Provide the (X, Y) coordinate of the cell's center where the given text is located.  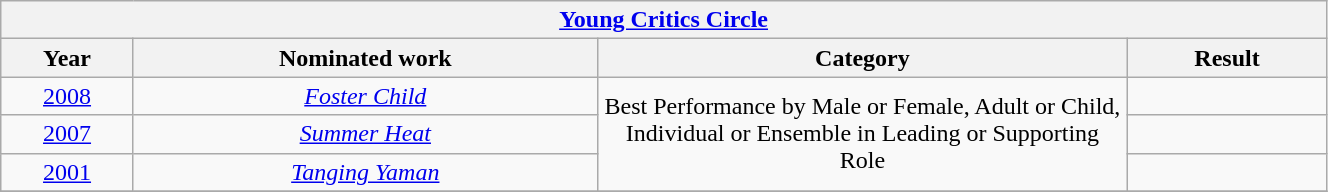
Result (1228, 58)
Young Critics Circle (664, 20)
Best Performance by Male or Female, Adult or Child, Individual or Ensemble in Leading or Supporting Role (862, 134)
Tanging Yaman (365, 172)
2007 (68, 134)
Nominated work (365, 58)
Summer Heat (365, 134)
2008 (68, 96)
Year (68, 58)
2001 (68, 172)
Category (862, 58)
Foster Child (365, 96)
